Find where the given text appears and provide that cell's center as (X, Y) coordinate. 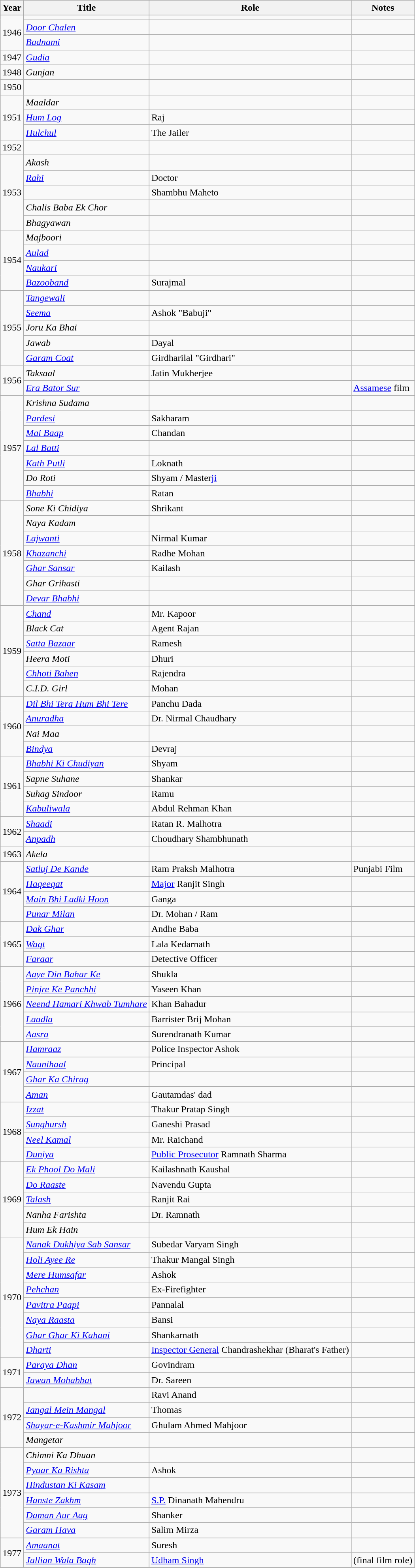
Maaldar (87, 102)
Akash (87, 162)
Shanker (250, 1515)
Dil Bhi Tera Hum Bhi Tere (87, 704)
Girdharilal "Girdhari" (250, 358)
Thakur Mangal Singh (250, 1260)
Garam Hava (87, 1530)
Ek Phool Do Mali (87, 1170)
Door Chalen (87, 27)
Principal (250, 1064)
Shambhu Maheto (250, 193)
1973 (12, 1493)
1954 (12, 260)
Anuradha (87, 719)
Hamraaz (87, 1049)
1948 (12, 72)
Naya Kadam (87, 523)
Pardesi (87, 418)
Taksaal (87, 373)
Black Cat (87, 628)
Suhag Sindoor (87, 794)
1953 (12, 192)
Joru Ka Bhai (87, 328)
Mangetar (87, 1440)
Ghar Ghar Ki Kahani (87, 1335)
Chandan (250, 433)
Lajwanti (87, 538)
Hum Ek Hain (87, 1230)
Navendu Gupta (250, 1185)
Bhagyawan (87, 223)
Kabuliwala (87, 809)
Hulchul (87, 132)
Chand (87, 613)
1955 (12, 328)
Gautamdas' dad (250, 1094)
1946 (12, 32)
Do Roti (87, 478)
Choudhary Shambhunath (250, 839)
Mr. Raichand (250, 1139)
Akela (87, 854)
1969 (12, 1200)
Radhe Mohan (250, 553)
Daman Aur Aag (87, 1515)
Police Inspector Ashok (250, 1049)
Holi Ayee Re (87, 1260)
Anpadh (87, 839)
Ramesh (250, 643)
1967 (12, 1072)
1966 (12, 1004)
Naunihaal (87, 1064)
Nanak Dukhiya Sab Sansar (87, 1245)
Sapne Suhane (87, 779)
Khazanchi (87, 553)
Aman (87, 1094)
Do Raaste (87, 1185)
Shrikant (250, 508)
Suresh (250, 1545)
Dharti (87, 1350)
Era Bator Sur (87, 388)
C.I.D. Girl (87, 689)
Mohan (250, 689)
Chalis Baba Ek Chor (87, 208)
Year (12, 8)
Chhoti Bahen (87, 674)
Devraj (250, 749)
Shankarnath (250, 1335)
Shaadi (87, 824)
Role (250, 8)
Khan Bahadur (250, 1004)
Sunghursh (87, 1124)
1964 (12, 891)
Pehchan (87, 1290)
Govindram (250, 1365)
1962 (12, 831)
Bansi (250, 1320)
1963 (12, 854)
Assamese film (383, 388)
Faraar (87, 959)
Jatin Mukherjee (250, 373)
Satta Bazaar (87, 643)
Ratan R. Malhotra (250, 824)
Duniya (87, 1155)
Main Bhi Ladki Hoon (87, 899)
Shayar-e-Kashmir Mahjoor (87, 1425)
1970 (12, 1297)
1965 (12, 944)
Barrister Brij Mohan (250, 1019)
1957 (12, 448)
Gudia (87, 57)
1958 (12, 553)
Aulad (87, 253)
Amaanat (87, 1545)
Hum Log (87, 117)
Bindya (87, 749)
1947 (12, 57)
Waqt (87, 944)
Krishna Sudama (87, 403)
Punar Milan (87, 914)
Ghar Ka Chirag (87, 1079)
Jallian Wala Bagh (87, 1560)
Ghar Sansar (87, 568)
Thakur Pratap Singh (250, 1109)
Agent Rajan (250, 628)
Aaye Din Bahar Ke (87, 974)
1959 (12, 651)
Ghulam Ahmed Mahjoor (250, 1425)
Detective Officer (250, 959)
Dak Ghar (87, 929)
Pavitra Paapi (87, 1305)
Major Ranjit Singh (250, 884)
Neel Kamal (87, 1139)
Dr. Sareen (250, 1380)
Ganeshi Prasad (250, 1124)
Ashok "Babuji" (250, 313)
Nirmal Kumar (250, 538)
Title (87, 8)
Doctor (250, 177)
Abdul Rehman Khan (250, 809)
1971 (12, 1372)
Pannalal (250, 1305)
Bhabhi Ki Chudiyan (87, 764)
Dhuri (250, 658)
Jawan Mohabbat (87, 1380)
Ramu (250, 794)
Naya Raasta (87, 1320)
Shankar (250, 779)
Rajendra (250, 674)
Yaseen Khan (250, 989)
Ganga (250, 899)
Ghar Grihasti (87, 583)
1956 (12, 380)
Ravi Anand (250, 1395)
Talash (87, 1200)
1950 (12, 87)
Tangewali (87, 298)
Kailash (250, 568)
Nanha Farishta (87, 1215)
Izzat (87, 1109)
Jawab (87, 343)
Majboori (87, 238)
Thomas (250, 1410)
1961 (12, 786)
Pinjre Ke Panchhi (87, 989)
Hanste Zakhm (87, 1500)
Aasra (87, 1034)
1972 (12, 1418)
Raj (250, 117)
Ranjit Rai (250, 1200)
Shyam / Masterji (250, 478)
Mere Humsafar (87, 1275)
Chimni Ka Dhuan (87, 1455)
Salim Mirza (250, 1530)
Kath Putli (87, 463)
Ram Praksh Malhotra (250, 869)
1951 (12, 117)
(final film role) (383, 1560)
Ratan (250, 493)
Inspector General Chandrashekhar (Bharat's Father) (250, 1350)
Naukari (87, 268)
Udham Singh (250, 1560)
Shukla (250, 974)
Punjabi Film (383, 869)
Paraya Dhan (87, 1365)
Bazooband (87, 283)
Laadla (87, 1019)
Loknath (250, 463)
Surajmal (250, 283)
Garam Coat (87, 358)
Shyam (250, 764)
Notes (383, 8)
Mai Baap (87, 433)
Subedar Varyam Singh (250, 1245)
Seema (87, 313)
Hindustan Ki Kasam (87, 1485)
Badnami (87, 42)
Dayal (250, 343)
Lala Kedarnath (250, 944)
Neend Hamari Khwab Tumhare (87, 1004)
Lal Batti (87, 448)
1952 (12, 147)
Nai Maa (87, 734)
Ex-Firefighter (250, 1290)
Dr. Nirmal Chaudhary (250, 719)
Haqeeqat (87, 884)
1960 (12, 726)
Bhabhi (87, 493)
Public Prosecutor Ramnath Sharma (250, 1155)
Satluj De Kande (87, 869)
Heera Moti (87, 658)
Kailashnath Kaushal (250, 1170)
1977 (12, 1553)
Devar Bhabhi (87, 598)
Gunjan (87, 72)
Andhe Baba (250, 929)
Rahi (87, 177)
Mr. Kapoor (250, 613)
Jangal Mein Mangal (87, 1410)
Dr. Mohan / Ram (250, 914)
Dr. Ramnath (250, 1215)
Surendranath Kumar (250, 1034)
The Jailer (250, 132)
Pyaar Ka Rishta (87, 1470)
Panchu Dada (250, 704)
1968 (12, 1132)
Sone Ki Chidiya (87, 508)
S.P. Dinanath Mahendru (250, 1500)
Sakharam (250, 418)
